Provide the (X, Y) coordinate of the cell's center where the given text is located.  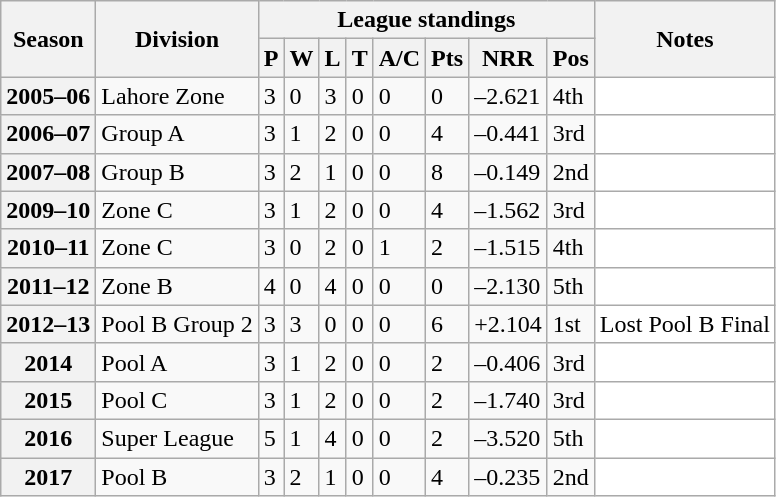
W (302, 58)
2009–10 (48, 210)
Lahore Zone (177, 96)
2016 (48, 438)
Division (177, 39)
A/C (399, 58)
Pool C (177, 400)
2006–07 (48, 134)
2017 (48, 477)
Pool B (177, 477)
2014 (48, 362)
–2.130 (508, 286)
2007–08 (48, 172)
–1.515 (508, 248)
8 (448, 172)
1st (570, 324)
5 (271, 438)
–0.441 (508, 134)
Pool A (177, 362)
L (332, 58)
–1.740 (508, 400)
Group B (177, 172)
NRR (508, 58)
Lost Pool B Final (684, 324)
2005–06 (48, 96)
Notes (684, 39)
2012–13 (48, 324)
Pts (448, 58)
2010–11 (48, 248)
2011–12 (48, 286)
6 (448, 324)
–0.235 (508, 477)
League standings (426, 20)
Super League (177, 438)
–0.149 (508, 172)
–3.520 (508, 438)
T (360, 58)
+2.104 (508, 324)
Zone B (177, 286)
–1.562 (508, 210)
P (271, 58)
Pool B Group 2 (177, 324)
2015 (48, 400)
–0.406 (508, 362)
Season (48, 39)
–2.621 (508, 96)
Group A (177, 134)
Pos (570, 58)
